Return (x, y) of the center of cell containing provided text 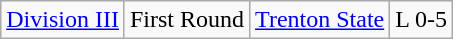
First Round (186, 20)
Division III (63, 20)
L 0-5 (422, 20)
Trenton State (320, 20)
